Pinpoint the cell where the given text exists, returning its (X, Y) midpoint coordinate. 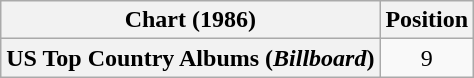
Chart (1986) (190, 20)
Position (427, 20)
US Top Country Albums (Billboard) (190, 58)
9 (427, 58)
